From the cell containing the given text, extract its center point as [x, y] coordinate. 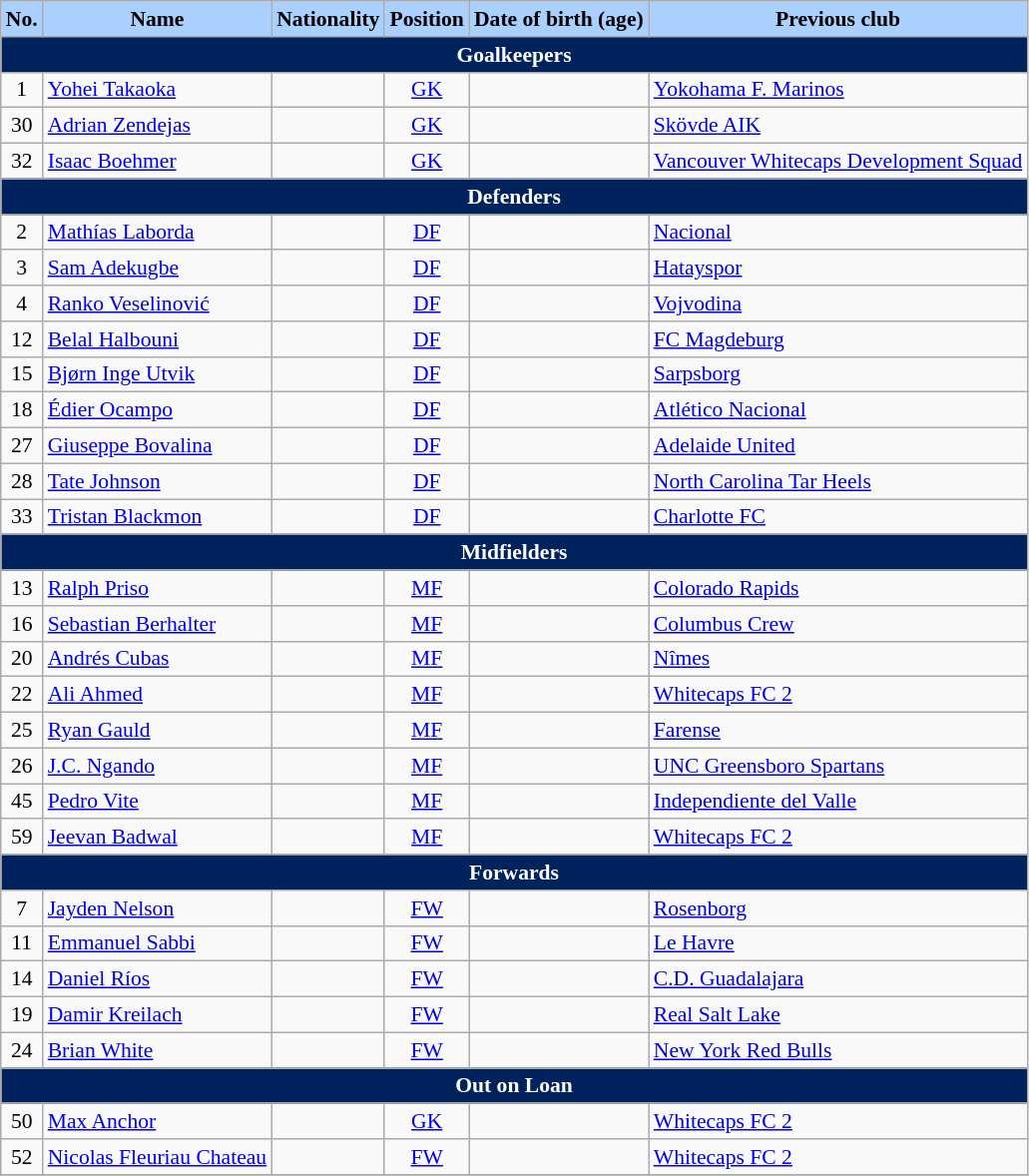
Vancouver Whitecaps Development Squad [838, 162]
3 [22, 269]
52 [22, 1157]
11 [22, 943]
Forwards [515, 873]
Atlético Nacional [838, 410]
Mathías Laborda [158, 233]
33 [22, 517]
Goalkeepers [515, 55]
Giuseppe Bovalina [158, 446]
Tristan Blackmon [158, 517]
Ranko Veselinović [158, 303]
Hatayspor [838, 269]
Sarpsborg [838, 374]
27 [22, 446]
Ralph Priso [158, 588]
C.D. Guadalajara [838, 979]
Damir Kreilach [158, 1015]
Tate Johnson [158, 481]
13 [22, 588]
Isaac Boehmer [158, 162]
Jeevan Badwal [158, 838]
24 [22, 1050]
12 [22, 339]
16 [22, 624]
Belal Halbouni [158, 339]
Nîmes [838, 659]
Yokohama F. Marinos [838, 90]
FC Magdeburg [838, 339]
Nacional [838, 233]
North Carolina Tar Heels [838, 481]
Out on Loan [515, 1086]
25 [22, 731]
Independiente del Valle [838, 802]
18 [22, 410]
No. [22, 19]
Real Salt Lake [838, 1015]
J.C. Ngando [158, 766]
Adelaide United [838, 446]
1 [22, 90]
Previous club [838, 19]
Midfielders [515, 553]
50 [22, 1122]
Sam Adekugbe [158, 269]
Pedro Vite [158, 802]
Skövde AIK [838, 126]
Andrés Cubas [158, 659]
Jayden Nelson [158, 908]
20 [22, 659]
New York Red Bulls [838, 1050]
19 [22, 1015]
Bjørn Inge Utvik [158, 374]
Name [158, 19]
Defenders [515, 197]
22 [22, 695]
Nationality [327, 19]
Édier Ocampo [158, 410]
Yohei Takaoka [158, 90]
Farense [838, 731]
28 [22, 481]
Max Anchor [158, 1122]
Rosenborg [838, 908]
Colorado Rapids [838, 588]
Vojvodina [838, 303]
4 [22, 303]
14 [22, 979]
Le Havre [838, 943]
Position [426, 19]
Date of birth (age) [559, 19]
2 [22, 233]
32 [22, 162]
Brian White [158, 1050]
Charlotte FC [838, 517]
UNC Greensboro Spartans [838, 766]
59 [22, 838]
Emmanuel Sabbi [158, 943]
Nicolas Fleuriau Chateau [158, 1157]
Ali Ahmed [158, 695]
Columbus Crew [838, 624]
Sebastian Berhalter [158, 624]
30 [22, 126]
Ryan Gauld [158, 731]
15 [22, 374]
45 [22, 802]
7 [22, 908]
Daniel Ríos [158, 979]
Adrian Zendejas [158, 126]
26 [22, 766]
